Provide the [X, Y] coordinate of the cell's center where the given text is located.  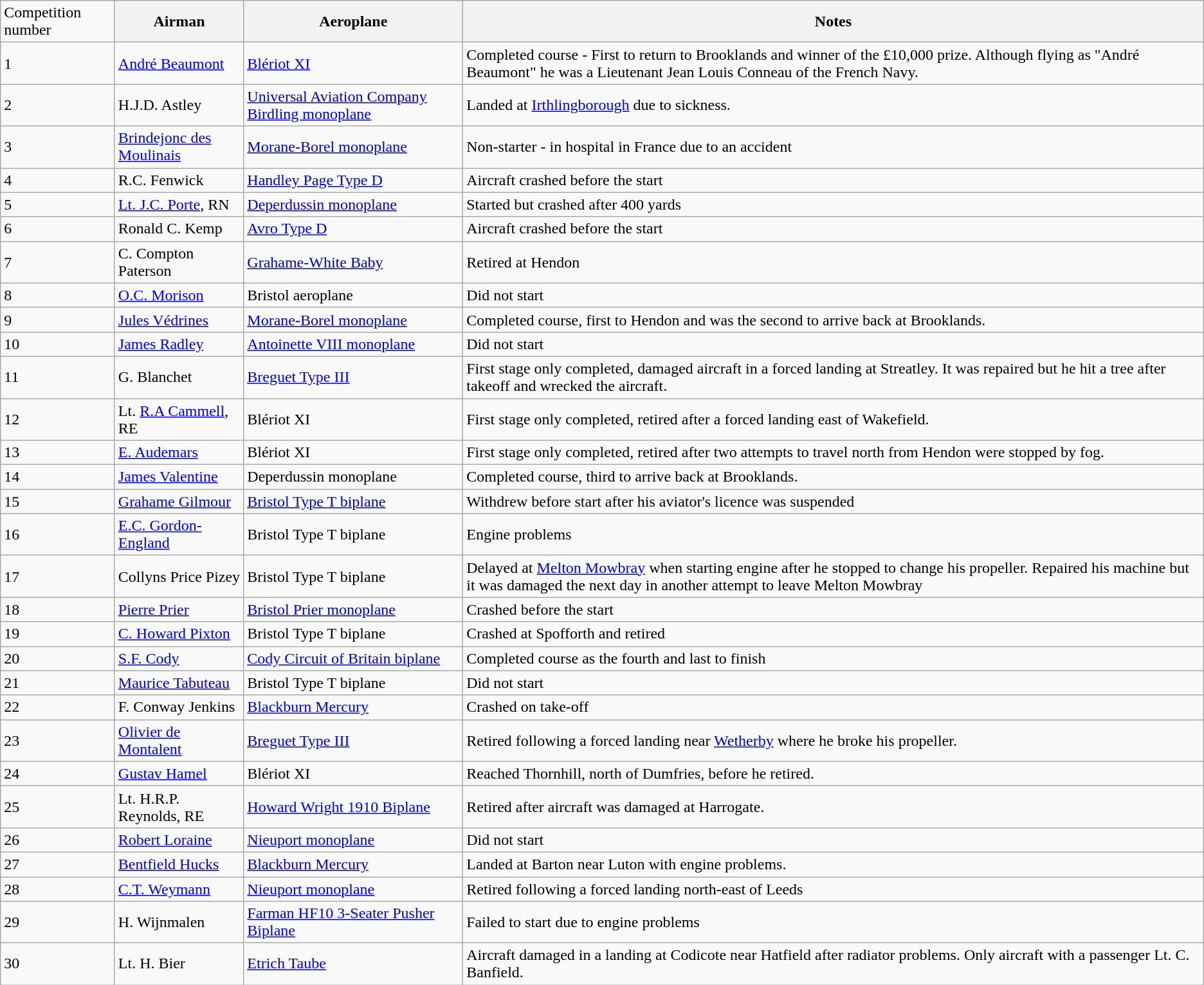
15 [58, 502]
Completed course, first to Hendon and was the second to arrive back at Brooklands. [834, 320]
Gustav Hamel [179, 773]
13 [58, 453]
24 [58, 773]
Brindejonc des Moulinais [179, 147]
Retired following a forced landing north-east of Leeds [834, 889]
R.C. Fenwick [179, 180]
André Beaumont [179, 63]
C. Compton Paterson [179, 262]
19 [58, 634]
Jules Védrines [179, 320]
26 [58, 840]
Howard Wright 1910 Biplane [354, 806]
17 [58, 576]
Notes [834, 22]
Retired following a forced landing near Wetherby where he broke his propeller. [834, 741]
Maurice Tabuteau [179, 683]
C.T. Weymann [179, 889]
29 [58, 922]
Bentfield Hucks [179, 864]
Etrich Taube [354, 964]
Started but crashed after 400 yards [834, 204]
Bristol aeroplane [354, 295]
E. Audemars [179, 453]
Handley Page Type D [354, 180]
2 [58, 105]
Crashed before the start [834, 610]
1 [58, 63]
Crashed at Spofforth and retired [834, 634]
S.F. Cody [179, 658]
Lt. H. Bier [179, 964]
30 [58, 964]
11 [58, 377]
Lt. H.R.P. Reynolds, RE [179, 806]
20 [58, 658]
3 [58, 147]
10 [58, 344]
23 [58, 741]
Grahame Gilmour [179, 502]
F. Conway Jenkins [179, 707]
28 [58, 889]
Antoinette VIII monoplane [354, 344]
Crashed on take-off [834, 707]
H. Wijnmalen [179, 922]
Completed course, third to arrive back at Brooklands. [834, 477]
9 [58, 320]
Withdrew before start after his aviator's licence was suspended [834, 502]
E.C. Gordon-England [179, 535]
Olivier de Montalent [179, 741]
6 [58, 229]
Grahame-White Baby [354, 262]
First stage only completed, retired after a forced landing east of Wakefield. [834, 419]
Airman [179, 22]
Robert Loraine [179, 840]
4 [58, 180]
Avro Type D [354, 229]
Lt. J.C. Porte, RN [179, 204]
Retired after aircraft was damaged at Harrogate. [834, 806]
O.C. Morison [179, 295]
H.J.D. Astley [179, 105]
Failed to start due to engine problems [834, 922]
Competition number [58, 22]
22 [58, 707]
Bristol Prier monoplane [354, 610]
C. Howard Pixton [179, 634]
Collyns Price Pizey [179, 576]
Farman HF10 3-Seater Pusher Biplane [354, 922]
12 [58, 419]
27 [58, 864]
Engine problems [834, 535]
First stage only completed, retired after two attempts to travel north from Hendon were stopped by fog. [834, 453]
Aircraft damaged in a landing at Codicote near Hatfield after radiator problems. Only aircraft with a passenger Lt. C. Banfield. [834, 964]
8 [58, 295]
Lt. R.A Cammell, RE [179, 419]
Cody Circuit of Britain biplane [354, 658]
Retired at Hendon [834, 262]
14 [58, 477]
Landed at Irthlingborough due to sickness. [834, 105]
Completed course as the fourth and last to finish [834, 658]
21 [58, 683]
Ronald C. Kemp [179, 229]
Non-starter - in hospital in France due to an accident [834, 147]
Universal Aviation Company Birdling monoplane [354, 105]
James Radley [179, 344]
Reached Thornhill, north of Dumfries, before he retired. [834, 773]
5 [58, 204]
James Valentine [179, 477]
Aeroplane [354, 22]
7 [58, 262]
25 [58, 806]
Pierre Prier [179, 610]
18 [58, 610]
G. Blanchet [179, 377]
Landed at Barton near Luton with engine problems. [834, 864]
16 [58, 535]
